Return the (X, Y) coordinate for the center point of the cell that contains the specified text.  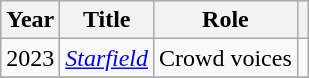
Title (107, 20)
Year (30, 20)
2023 (30, 58)
Crowd voices (226, 58)
Starfield (107, 58)
Role (226, 20)
